From the cell containing the given text, extract its center point as (X, Y) coordinate. 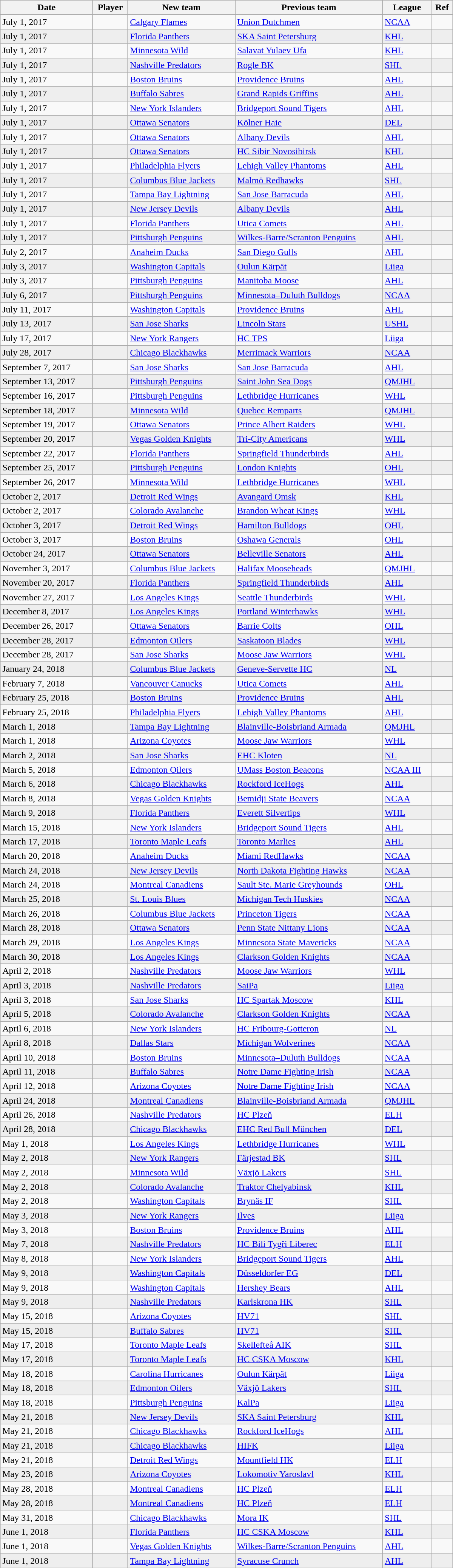
Lincoln Stars (309, 324)
July 11, 2017 (47, 309)
February 7, 2018 (47, 683)
Traktor Chelyabinsk (309, 1187)
Ref (442, 8)
Brandon Wheat Kings (309, 511)
May 8, 2018 (47, 1259)
Princeton Tigers (309, 914)
July 6, 2017 (47, 295)
Oshawa Generals (309, 540)
Merrimack Warriors (309, 353)
USHL (407, 324)
November 27, 2017 (47, 597)
Grand Rapids Griffins (309, 94)
Toronto Marlies (309, 841)
Brynäs IF (309, 1201)
March 20, 2018 (47, 856)
April 26, 2018 (47, 1115)
March 30, 2018 (47, 957)
Tri-City Americans (309, 439)
Minnesota State Mavericks (309, 942)
Date (47, 8)
May 23, 2018 (47, 1474)
Mountfield HK (309, 1460)
Carolina Hurricanes (182, 1374)
Michigan Tech Huskies (309, 899)
HC Fribourg-Gotteron (309, 1028)
Seattle Thunderbirds (309, 597)
New team (182, 8)
September 16, 2017 (47, 396)
April 2, 2018 (47, 971)
September 13, 2017 (47, 381)
December 26, 2017 (47, 626)
November 3, 2017 (47, 568)
July 2, 2017 (47, 252)
September 19, 2017 (47, 425)
UMass Boston Beacons (309, 770)
HIFK (309, 1446)
April 24, 2018 (47, 1101)
Saint John Sea Dogs (309, 381)
April 8, 2018 (47, 1043)
Rogle BK (309, 65)
Lokomotiv Yaroslavl (309, 1474)
March 17, 2018 (47, 841)
Everett Silvertips (309, 813)
St. Louis Blues (182, 899)
March 26, 2018 (47, 914)
March 2, 2018 (47, 755)
April 12, 2018 (47, 1086)
October 24, 2017 (47, 554)
September 7, 2017 (47, 367)
Malmö Redhawks (309, 180)
January 24, 2018 (47, 669)
San Diego Gulls (309, 252)
Player (110, 8)
Ilves (309, 1215)
Salavat Yulaev Ufa (309, 51)
Previous team (309, 8)
April 28, 2018 (47, 1129)
Calgary Flames (182, 22)
HC Spartak Moscow (309, 1000)
Bemidji State Beavers (309, 798)
London Knights (309, 468)
Hamilton Bulldogs (309, 525)
July 17, 2017 (47, 338)
Geneve-Servette HC (309, 669)
Portland Winterhawks (309, 611)
May 7, 2018 (47, 1244)
September 20, 2017 (47, 439)
March 9, 2018 (47, 813)
March 6, 2018 (47, 784)
Kölner Haie (309, 122)
SaiPa (309, 985)
Färjestad BK (309, 1158)
Karlskrona HK (309, 1302)
November 20, 2017 (47, 583)
Halifax Mooseheads (309, 568)
March 15, 2018 (47, 827)
April 6, 2018 (47, 1028)
March 25, 2018 (47, 899)
Mora IK (309, 1517)
Hershey Bears (309, 1287)
Quebec Remparts (309, 410)
North Dakota Fighting Hawks (309, 870)
May 31, 2018 (47, 1517)
September 22, 2017 (47, 453)
Sault Ste. Marie Greyhounds (309, 885)
Belleville Senators (309, 554)
HC Sibir Novosibirsk (309, 151)
League (407, 8)
Penn State Nittany Lions (309, 928)
July 28, 2017 (47, 353)
HC TPS (309, 338)
Saskatoon Blades (309, 640)
Union Dutchmen (309, 22)
April 11, 2018 (47, 1072)
September 26, 2017 (47, 482)
July 13, 2017 (47, 324)
Avangard Omsk (309, 496)
March 8, 2018 (47, 798)
March 28, 2018 (47, 928)
Miami RedHawks (309, 856)
September 25, 2017 (47, 468)
NCAA III (407, 770)
May 1, 2018 (47, 1144)
Vancouver Canucks (182, 683)
Dallas Stars (182, 1043)
April 10, 2018 (47, 1057)
EHC Kloten (309, 755)
Skellefteå AIK (309, 1345)
HC Bílí Tygři Liberec (309, 1244)
Michigan Wolverines (309, 1043)
March 29, 2018 (47, 942)
March 5, 2018 (47, 770)
Prince Albert Raiders (309, 425)
December 8, 2017 (47, 611)
April 5, 2018 (47, 1014)
September 18, 2017 (47, 410)
Manitoba Moose (309, 281)
EHC Red Bull München (309, 1129)
KalPa (309, 1403)
Düsseldorfer EG (309, 1273)
Barrie Colts (309, 626)
Syracuse Crunch (309, 1561)
